From the cell containing the given text, extract its center point as (x, y) coordinate. 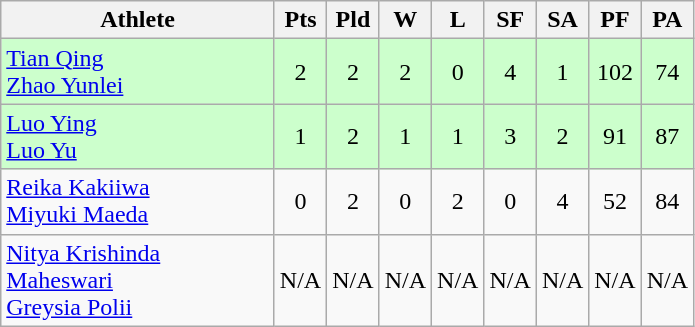
PF (615, 20)
Pld (353, 20)
102 (615, 72)
Nitya Krishinda Maheswari Greysia Polii (138, 280)
L (458, 20)
PA (667, 20)
W (405, 20)
87 (667, 136)
74 (667, 72)
Reika Kakiiwa Miyuki Maeda (138, 202)
Pts (300, 20)
84 (667, 202)
3 (510, 136)
SA (562, 20)
Luo Ying Luo Yu (138, 136)
91 (615, 136)
Athlete (138, 20)
52 (615, 202)
Tian Qing Zhao Yunlei (138, 72)
SF (510, 20)
